Return [x, y] of the center of cell containing provided text 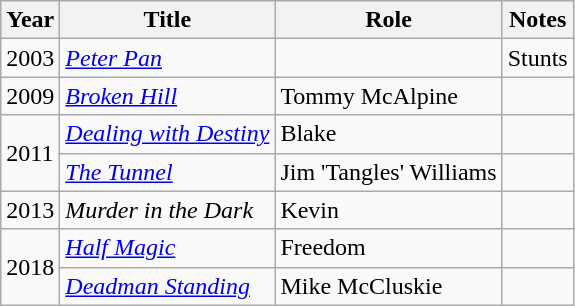
Stunts [538, 58]
Broken Hill [168, 96]
2013 [30, 210]
The Tunnel [168, 172]
Half Magic [168, 248]
Blake [388, 134]
Deadman Standing [168, 286]
Peter Pan [168, 58]
Tommy McAlpine [388, 96]
Role [388, 20]
2003 [30, 58]
Mike McCluskie [388, 286]
Murder in the Dark [168, 210]
2011 [30, 153]
Notes [538, 20]
2018 [30, 267]
Title [168, 20]
Year [30, 20]
Freedom [388, 248]
Kevin [388, 210]
Jim 'Tangles' Williams [388, 172]
2009 [30, 96]
Dealing with Destiny [168, 134]
